Search for the cell housing the specified text and yield its [x, y] center coordinate. 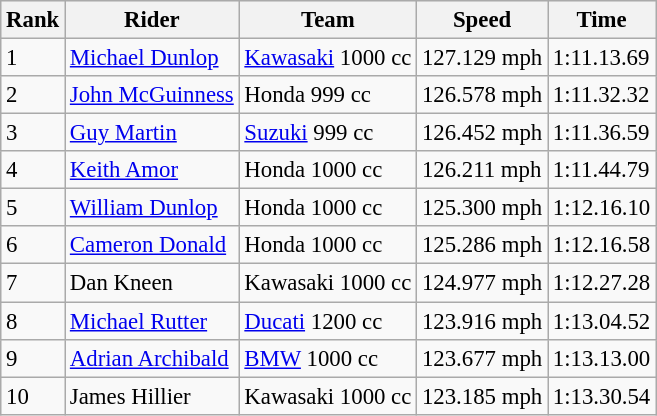
9 [33, 358]
5 [33, 208]
8 [33, 321]
BMW 1000 cc [328, 358]
Team [328, 20]
124.977 mph [482, 283]
126.211 mph [482, 170]
1:13.30.54 [602, 396]
Rank [33, 20]
123.185 mph [482, 396]
1:11.44.79 [602, 170]
1:13.13.00 [602, 358]
1:11.13.69 [602, 58]
123.916 mph [482, 321]
1:12.27.28 [602, 283]
4 [33, 170]
Rider [152, 20]
Speed [482, 20]
123.677 mph [482, 358]
Time [602, 20]
125.286 mph [482, 245]
John McGuinness [152, 95]
Suzuki 999 cc [328, 133]
127.129 mph [482, 58]
1:12.16.58 [602, 245]
1:13.04.52 [602, 321]
125.300 mph [482, 208]
6 [33, 245]
Dan Kneen [152, 283]
10 [33, 396]
126.452 mph [482, 133]
7 [33, 283]
Michael Dunlop [152, 58]
126.578 mph [482, 95]
Guy Martin [152, 133]
Ducati 1200 cc [328, 321]
Michael Rutter [152, 321]
1 [33, 58]
1:11.32.32 [602, 95]
Honda 999 cc [328, 95]
William Dunlop [152, 208]
Keith Amor [152, 170]
Cameron Donald [152, 245]
2 [33, 95]
3 [33, 133]
James Hillier [152, 396]
1:12.16.10 [602, 208]
1:11.36.59 [602, 133]
Adrian Archibald [152, 358]
